Output the [X, Y] coordinate of the center of the cell containing the given text.  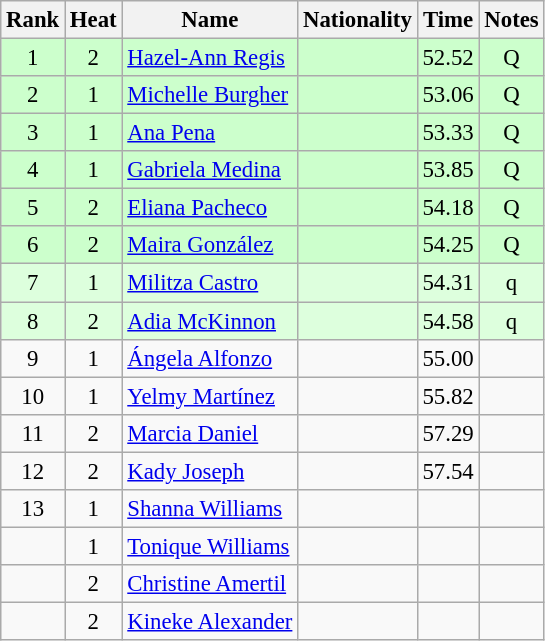
5 [33, 208]
Shanna Williams [210, 509]
Ángela Alfonzo [210, 358]
53.33 [448, 133]
Rank [33, 20]
53.06 [448, 95]
6 [33, 245]
Kady Joseph [210, 471]
Name [210, 20]
Gabriela Medina [210, 170]
7 [33, 283]
Yelmy Martínez [210, 396]
Nationality [358, 20]
Notes [512, 20]
Tonique Williams [210, 546]
54.25 [448, 245]
11 [33, 433]
53.85 [448, 170]
54.58 [448, 321]
54.31 [448, 283]
Heat [94, 20]
13 [33, 509]
9 [33, 358]
57.54 [448, 471]
55.82 [448, 396]
Christine Amertil [210, 584]
Adia McKinnon [210, 321]
Michelle Burgher [210, 95]
Eliana Pacheco [210, 208]
Militza Castro [210, 283]
Time [448, 20]
4 [33, 170]
Ana Pena [210, 133]
55.00 [448, 358]
57.29 [448, 433]
Marcia Daniel [210, 433]
52.52 [448, 58]
8 [33, 321]
54.18 [448, 208]
Hazel-Ann Regis [210, 58]
Maira González [210, 245]
12 [33, 471]
3 [33, 133]
10 [33, 396]
Kineke Alexander [210, 621]
